Return (x, y) of the center of cell containing provided text 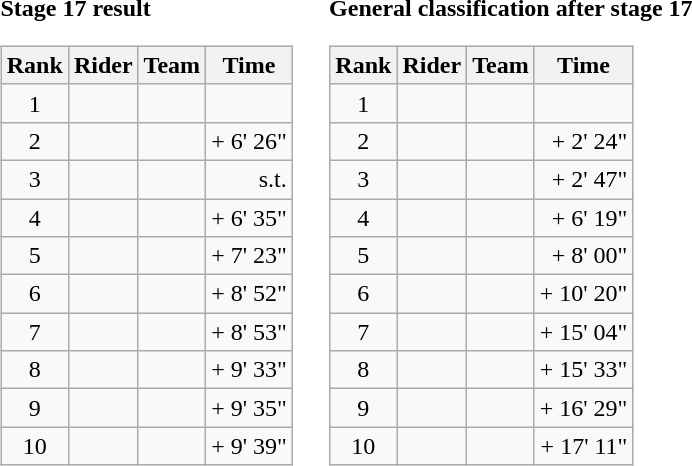
+ 2' 24" (584, 141)
+ 6' 19" (584, 217)
+ 15' 04" (584, 332)
s.t. (250, 179)
+ 8' 00" (584, 256)
+ 8' 53" (250, 332)
+ 2' 47" (584, 179)
+ 6' 26" (250, 141)
+ 9' 39" (250, 446)
+ 17' 11" (584, 446)
+ 8' 52" (250, 294)
+ 9' 35" (250, 408)
+ 6' 35" (250, 217)
+ 16' 29" (584, 408)
+ 9' 33" (250, 370)
+ 15' 33" (584, 370)
+ 10' 20" (584, 294)
+ 7' 23" (250, 256)
